Locate the cell with the specified text and output its (X, Y) center coordinate. 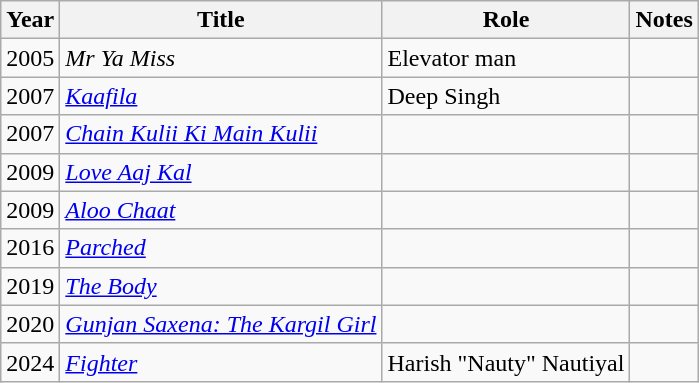
Aloo Chaat (221, 210)
Fighter (221, 362)
Chain Kulii Ki Main Kulii (221, 134)
Year (30, 20)
Notes (664, 20)
2019 (30, 286)
Parched (221, 248)
Mr Ya Miss (221, 58)
Kaafila (221, 96)
Elevator man (506, 58)
Love Aaj Kal (221, 172)
2024 (30, 362)
The Body (221, 286)
2016 (30, 248)
Deep Singh (506, 96)
Title (221, 20)
2005 (30, 58)
Harish "Nauty" Nautiyal (506, 362)
2020 (30, 324)
Gunjan Saxena: The Kargil Girl (221, 324)
Role (506, 20)
